Detect which cell encompasses the target text, then output its (x, y) center coordinate. 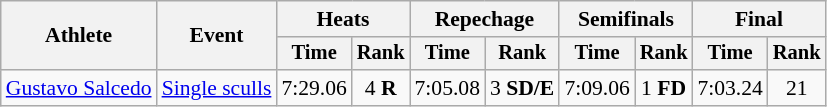
Single sculls (217, 88)
Event (217, 36)
7:29.06 (314, 88)
7:09.06 (596, 88)
7:05.08 (448, 88)
1 FD (664, 88)
21 (797, 88)
Gustavo Salcedo (79, 88)
3 SD/E (522, 88)
Semifinals (626, 19)
Final (758, 19)
7:03.24 (730, 88)
Heats (342, 19)
Repechage (485, 19)
Athlete (79, 36)
4 R (381, 88)
